Output the (X, Y) coordinate of the center of the cell containing the given text.  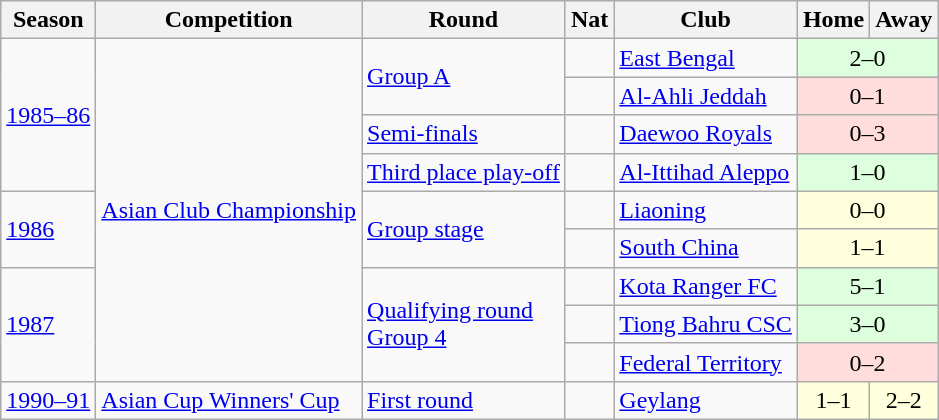
Kota Ranger FC (706, 286)
1986 (48, 229)
Group stage (464, 229)
Season (48, 20)
1985–86 (48, 115)
Liaoning (706, 210)
Third place play-off (464, 172)
Asian Cup Winners' Cup (229, 400)
Competition (229, 20)
Al-Ahli Jeddah (706, 96)
0–2 (867, 362)
Club (706, 20)
3–0 (867, 324)
Group A (464, 77)
Home (833, 20)
2–0 (867, 58)
East Bengal (706, 58)
Semi-finals (464, 134)
Qualifying roundGroup 4 (464, 324)
0–0 (867, 210)
Daewoo Royals (706, 134)
First round (464, 400)
Away (904, 20)
Federal Territory (706, 362)
Geylang (706, 400)
1–0 (867, 172)
1990–91 (48, 400)
Nat (589, 20)
0–1 (867, 96)
5–1 (867, 286)
Al-Ittihad Aleppo (706, 172)
Tiong Bahru CSC (706, 324)
South China (706, 248)
Round (464, 20)
Asian Club Championship (229, 210)
0–3 (867, 134)
2–2 (904, 400)
1987 (48, 324)
